For the text-containing cell, return its midpoint in (X, Y) coordinate format. 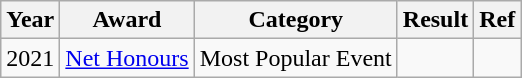
Year (30, 20)
Net Honours (127, 58)
Category (296, 20)
2021 (30, 58)
Award (127, 20)
Result (435, 20)
Ref (498, 20)
Most Popular Event (296, 58)
